Find where the given text appears and provide that cell's center as [X, Y] coordinate. 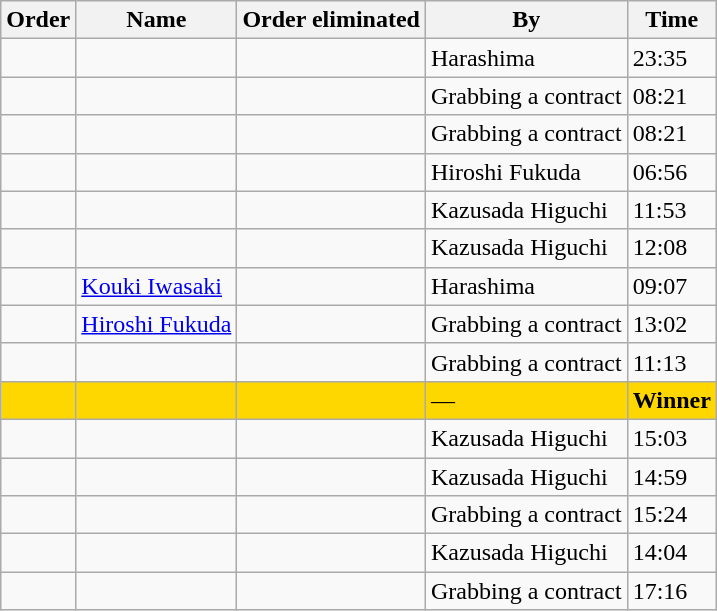
09:07 [672, 286]
12:08 [672, 248]
06:56 [672, 172]
11:13 [672, 362]
— [526, 400]
23:35 [672, 58]
Time [672, 20]
11:53 [672, 210]
Winner [672, 400]
By [526, 20]
15:24 [672, 515]
Order eliminated [332, 20]
14:04 [672, 553]
15:03 [672, 438]
Name [156, 20]
Kouki Iwasaki [156, 286]
17:16 [672, 591]
14:59 [672, 477]
Order [38, 20]
13:02 [672, 324]
